Detect which cell encompasses the target text, then output its [X, Y] center coordinate. 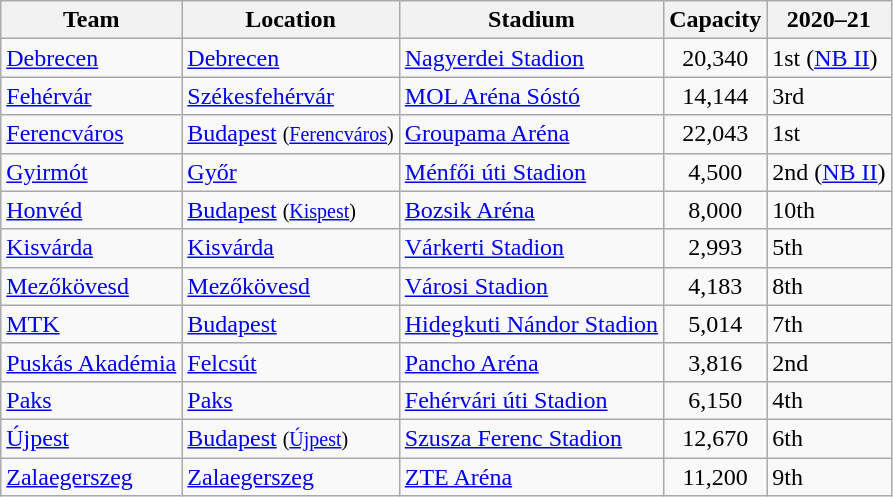
2020–21 [829, 20]
1st (NB II) [829, 58]
3rd [829, 96]
10th [829, 210]
2,993 [716, 248]
5,014 [716, 324]
5th [829, 248]
8th [829, 286]
Pancho Aréna [531, 362]
Budapest (Újpest) [290, 438]
4,500 [716, 172]
Location [290, 20]
9th [829, 477]
6,150 [716, 400]
Bozsik Aréna [531, 210]
Groupama Aréna [531, 134]
Stadium [531, 20]
Győr [290, 172]
6th [829, 438]
22,043 [716, 134]
Budapest (Ferencváros) [290, 134]
Hidegkuti Nándor Stadion [531, 324]
12,670 [716, 438]
Budapest [290, 324]
7th [829, 324]
Újpest [92, 438]
4,183 [716, 286]
Székesfehérvár [290, 96]
ZTE Aréna [531, 477]
Fehérvár [92, 96]
2nd (NB II) [829, 172]
Puskás Akadémia [92, 362]
2nd [829, 362]
Városi Stadion [531, 286]
Ménfői úti Stadion [531, 172]
20,340 [716, 58]
MOL Aréna Sóstó [531, 96]
MTK [92, 324]
14,144 [716, 96]
Team [92, 20]
1st [829, 134]
Ferencváros [92, 134]
Felcsút [290, 362]
11,200 [716, 477]
Gyirmót [92, 172]
Fehérvári úti Stadion [531, 400]
Capacity [716, 20]
3,816 [716, 362]
Honvéd [92, 210]
Nagyerdei Stadion [531, 58]
Szusza Ferenc Stadion [531, 438]
Budapest (Kispest) [290, 210]
Várkerti Stadion [531, 248]
4th [829, 400]
8,000 [716, 210]
